Pinpoint the cell where the given text exists, returning its (x, y) midpoint coordinate. 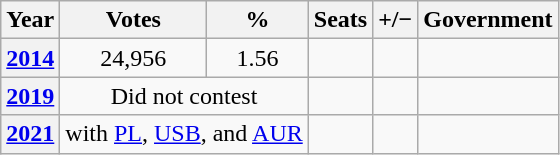
Did not contest (184, 96)
Seats (340, 20)
2014 (30, 58)
Votes (134, 20)
with PL, USB, and AUR (184, 134)
+/− (396, 20)
2019 (30, 96)
Government (488, 20)
Year (30, 20)
% (258, 20)
1.56 (258, 58)
2021 (30, 134)
24,956 (134, 58)
